Output the [X, Y] coordinate of the center of the cell containing the given text.  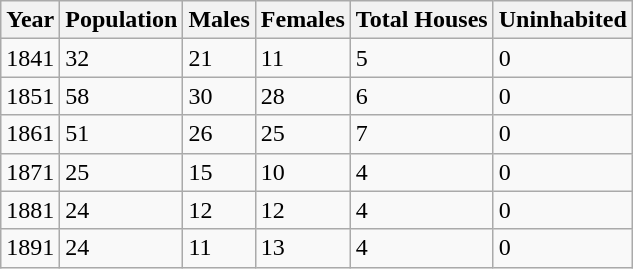
15 [219, 172]
1851 [30, 96]
30 [219, 96]
Total Houses [422, 20]
1841 [30, 58]
Females [302, 20]
13 [302, 248]
6 [422, 96]
Population [122, 20]
10 [302, 172]
28 [302, 96]
58 [122, 96]
5 [422, 58]
1881 [30, 210]
32 [122, 58]
Males [219, 20]
51 [122, 134]
1891 [30, 248]
26 [219, 134]
1871 [30, 172]
21 [219, 58]
7 [422, 134]
Uninhabited [562, 20]
Year [30, 20]
1861 [30, 134]
